Extract the [x, y] coordinate from the center of the cell holding the provided text.  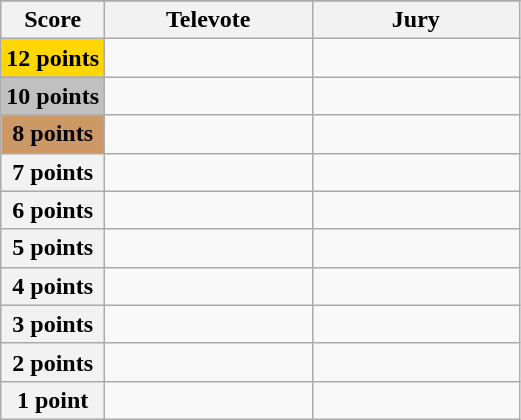
7 points [53, 172]
12 points [53, 58]
5 points [53, 248]
8 points [53, 134]
Televote [209, 20]
Jury [416, 20]
3 points [53, 324]
4 points [53, 286]
Score [53, 20]
10 points [53, 96]
6 points [53, 210]
2 points [53, 362]
1 point [53, 400]
